Return the [x, y] coordinate for the center point of the cell that contains the specified text.  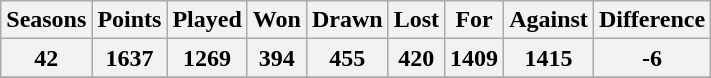
Difference [652, 20]
Against [549, 20]
Points [130, 20]
42 [46, 58]
Played [207, 20]
1269 [207, 58]
1409 [474, 58]
-6 [652, 58]
For [474, 20]
1415 [549, 58]
394 [276, 58]
Lost [416, 20]
455 [347, 58]
1637 [130, 58]
Drawn [347, 20]
420 [416, 58]
Seasons [46, 20]
Won [276, 20]
